Output the [X, Y] coordinate of the center of the cell containing the given text.  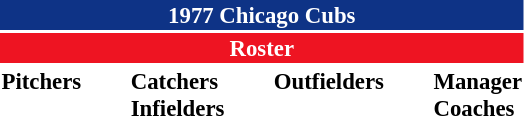
1977 Chicago Cubs [262, 15]
Roster [262, 48]
